Return (x, y) of the center of cell containing provided text 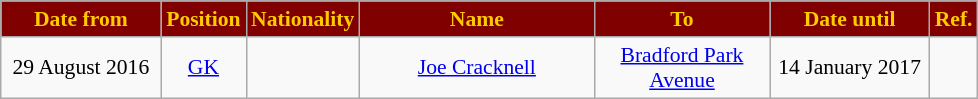
Joe Cracknell (476, 68)
Date from (81, 19)
GK (204, 68)
29 August 2016 (81, 68)
Nationality (302, 19)
Ref. (954, 19)
14 January 2017 (850, 68)
Name (476, 19)
Bradford Park Avenue (682, 68)
Date until (850, 19)
Position (204, 19)
To (682, 19)
